Extract the [x, y] coordinate from the center of the cell holding the provided text.  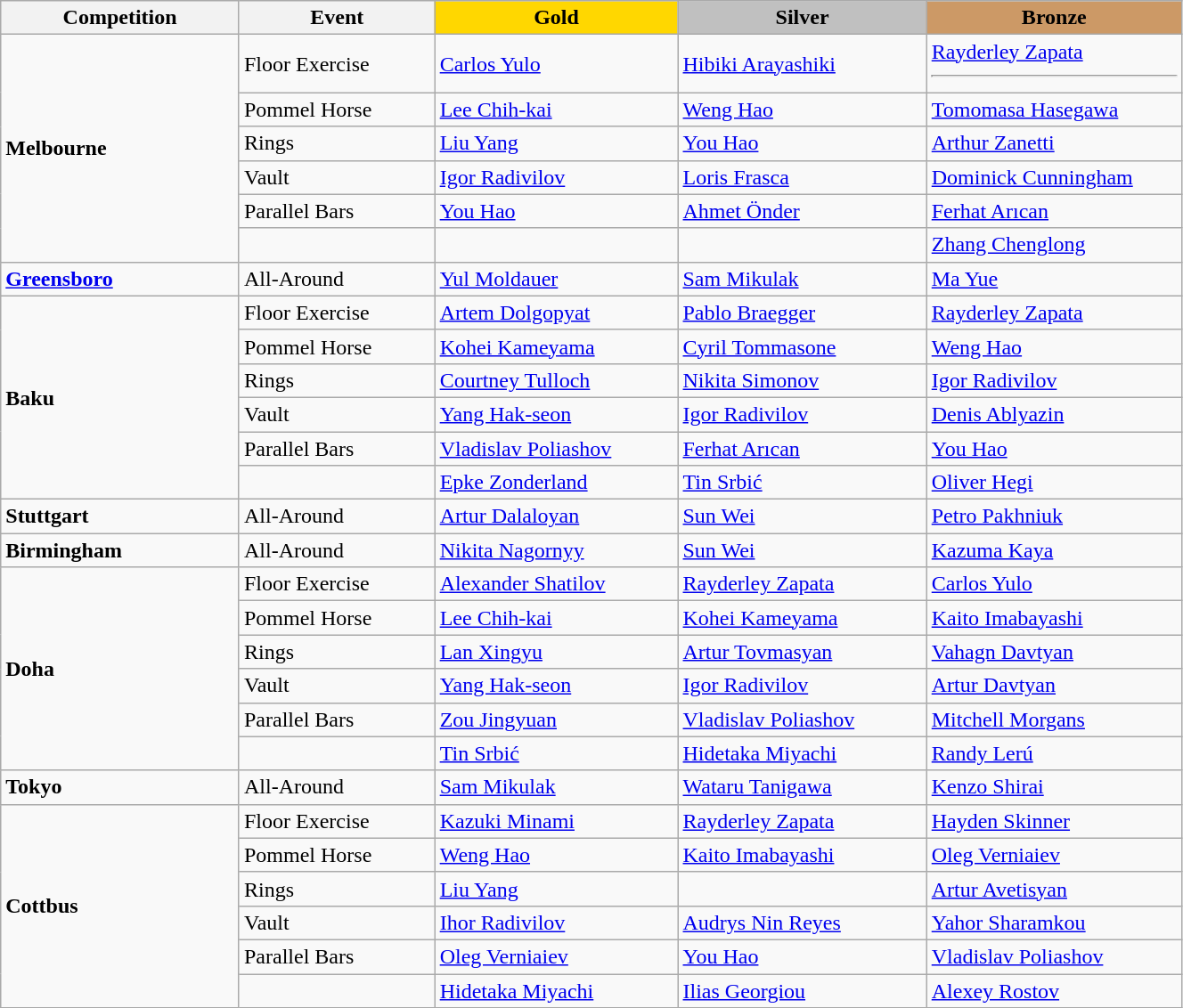
Alexey Rostov [1054, 991]
Dominick Cunningham [1054, 177]
Event [337, 18]
Zou Jingyuan [556, 719]
Zhang Chenglong [1054, 245]
Pablo Braegger [802, 313]
Ma Yue [1054, 279]
Artem Dolgopyat [556, 313]
Kenzo Shirai [1054, 787]
Artur Tovmasyan [802, 652]
Artur Davtyan [1054, 686]
Tokyo [120, 787]
Petro Pakhniuk [1054, 516]
Silver [802, 18]
Alexander Shatilov [556, 584]
Denis Ablyazin [1054, 414]
Cottbus [120, 906]
Nikita Nagornyy [556, 550]
Ilias Georgiou [802, 991]
Vahagn Davtyan [1054, 652]
Loris Frasca [802, 177]
Yahor Sharamkou [1054, 923]
Arthur Zanetti [1054, 143]
Kazuki Minami [556, 821]
Artur Avetisyan [1054, 889]
Epke Zonderland [556, 483]
Yul Moldauer [556, 279]
Artur Dalaloyan [556, 516]
Ahmet Önder [802, 211]
Wataru Tanigawa [802, 787]
Competition [120, 18]
Tomomasa Hasegawa [1054, 110]
Greensboro [120, 279]
Audrys Nin Reyes [802, 923]
Hibiki Arayashiki [802, 64]
Bronze [1054, 18]
Oliver Hegi [1054, 483]
Randy Lerú [1054, 753]
Gold [556, 18]
Baku [120, 397]
Cyril Tommasone [802, 346]
Melbourne [120, 148]
Ihor Radivilov [556, 923]
Lan Xingyu [556, 652]
Nikita Simonov [802, 380]
Stuttgart [120, 516]
Hayden Skinner [1054, 821]
Courtney Tulloch [556, 380]
Mitchell Morgans [1054, 719]
Kazuma Kaya [1054, 550]
Doha [120, 669]
Birmingham [120, 550]
